Extract the (X, Y) coordinate from the center of the cell holding the provided text.  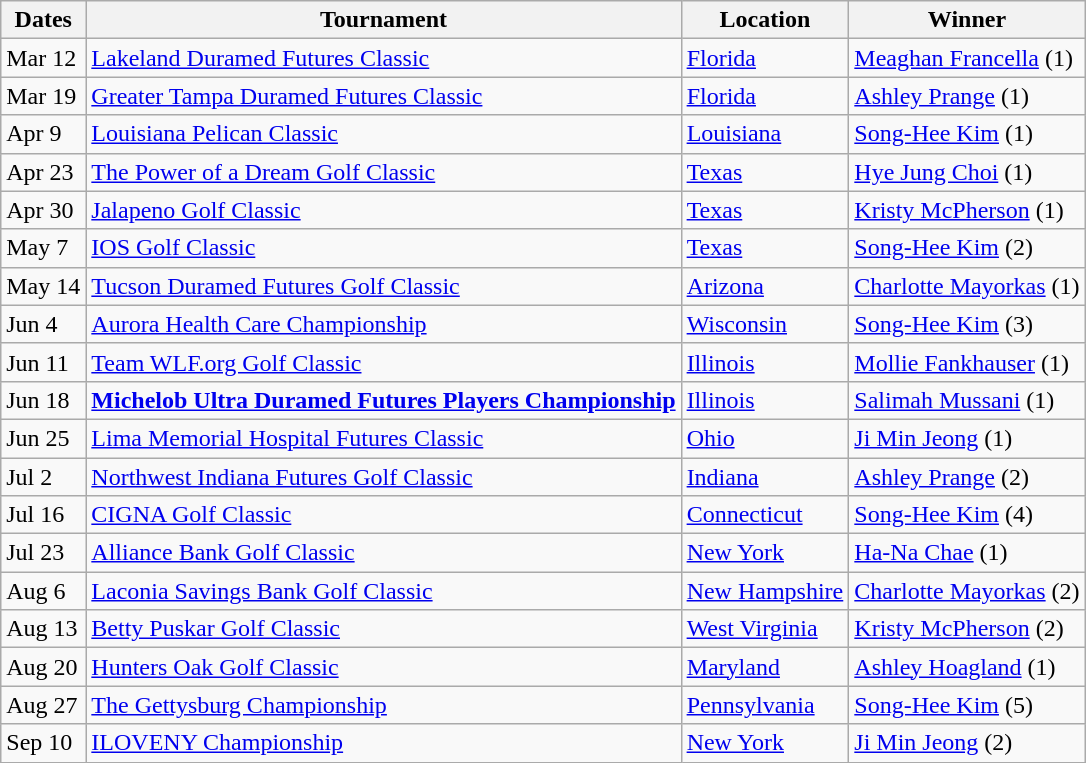
Charlotte Mayorkas (2) (967, 591)
Northwest Indiana Futures Golf Classic (384, 477)
Jul 16 (44, 515)
Jul 2 (44, 477)
Team WLF.org Golf Classic (384, 362)
Song-Hee Kim (4) (967, 515)
Ji Min Jeong (1) (967, 438)
Song-Hee Kim (2) (967, 248)
Ha-Na Chae (1) (967, 553)
May 14 (44, 286)
Meaghan Francella (1) (967, 58)
West Virginia (765, 629)
Indiana (765, 477)
Kristy McPherson (1) (967, 210)
Song-Hee Kim (3) (967, 324)
Apr 30 (44, 210)
Louisiana (765, 134)
CIGNA Golf Classic (384, 515)
Ashley Hoagland (1) (967, 667)
IOS Golf Classic (384, 248)
Aug 6 (44, 591)
Betty Puskar Golf Classic (384, 629)
Lakeland Duramed Futures Classic (384, 58)
Hye Jung Choi (1) (967, 172)
Jul 23 (44, 553)
Salimah Mussani (1) (967, 400)
Arizona (765, 286)
Kristy McPherson (2) (967, 629)
Song-Hee Kim (5) (967, 705)
Dates (44, 20)
Jun 18 (44, 400)
Apr 9 (44, 134)
Laconia Savings Bank Golf Classic (384, 591)
ILOVENY Championship (384, 743)
Mar 12 (44, 58)
Ohio (765, 438)
Apr 23 (44, 172)
Mollie Fankhauser (1) (967, 362)
Mar 19 (44, 96)
Maryland (765, 667)
Wisconsin (765, 324)
The Gettysburg Championship (384, 705)
Tucson Duramed Futures Golf Classic (384, 286)
Jalapeno Golf Classic (384, 210)
Aug 20 (44, 667)
Sep 10 (44, 743)
Jun 4 (44, 324)
Hunters Oak Golf Classic (384, 667)
Louisiana Pelican Classic (384, 134)
Winner (967, 20)
Song-Hee Kim (1) (967, 134)
New Hampshire (765, 591)
Ji Min Jeong (2) (967, 743)
Charlotte Mayorkas (1) (967, 286)
Aurora Health Care Championship (384, 324)
Aug 13 (44, 629)
The Power of a Dream Golf Classic (384, 172)
Aug 27 (44, 705)
Jun 11 (44, 362)
Tournament (384, 20)
Pennsylvania (765, 705)
Lima Memorial Hospital Futures Classic (384, 438)
Ashley Prange (1) (967, 96)
Michelob Ultra Duramed Futures Players Championship (384, 400)
Jun 25 (44, 438)
Ashley Prange (2) (967, 477)
Location (765, 20)
Connecticut (765, 515)
Greater Tampa Duramed Futures Classic (384, 96)
Alliance Bank Golf Classic (384, 553)
May 7 (44, 248)
